Search for the cell housing the specified text and yield its (x, y) center coordinate. 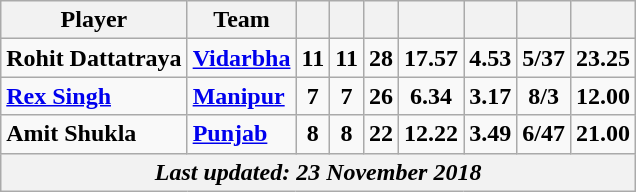
12.00 (602, 96)
28 (380, 58)
3.17 (490, 96)
Vidarbha (242, 58)
17.57 (432, 58)
4.53 (490, 58)
12.22 (432, 134)
5/37 (544, 58)
Player (94, 20)
Rohit Dattatraya (94, 58)
Rex Singh (94, 96)
21.00 (602, 134)
8/3 (544, 96)
Last updated: 23 November 2018 (318, 172)
26 (380, 96)
3.49 (490, 134)
Team (242, 20)
6/47 (544, 134)
Punjab (242, 134)
22 (380, 134)
23.25 (602, 58)
Manipur (242, 96)
Amit Shukla (94, 134)
6.34 (432, 96)
